Scan for the cell matching the given text and deliver its [x, y] coordinate at center. 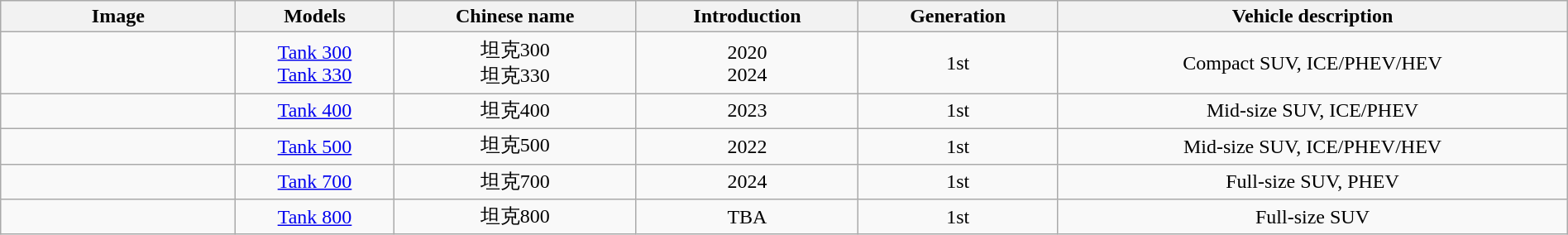
Image [118, 17]
Tank 500 [314, 146]
Full-size SUV, PHEV [1312, 182]
坦克300坦克330 [514, 63]
坦克500 [514, 146]
Mid-size SUV, ICE/PHEV/HEV [1312, 146]
Vehicle description [1312, 17]
Models [314, 17]
Tank 400 [314, 111]
Tank 300Tank 330 [314, 63]
Mid-size SUV, ICE/PHEV [1312, 111]
坦克700 [514, 182]
2023 [747, 111]
20202024 [747, 63]
2024 [747, 182]
Full-size SUV [1312, 217]
坦克800 [514, 217]
Introduction [747, 17]
Compact SUV, ICE/PHEV/HEV [1312, 63]
Tank 800 [314, 217]
TBA [747, 217]
坦克400 [514, 111]
Generation [958, 17]
Tank 700 [314, 182]
2022 [747, 146]
Chinese name [514, 17]
